Return [x, y] of the center of cell containing provided text 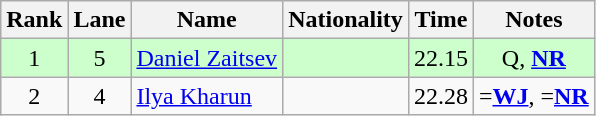
1 [34, 58]
22.15 [440, 58]
Q, NR [534, 58]
Daniel Zaitsev [207, 58]
Rank [34, 20]
4 [100, 96]
5 [100, 58]
Ilya Kharun [207, 96]
22.28 [440, 96]
Notes [534, 20]
Time [440, 20]
Nationality [346, 20]
Name [207, 20]
2 [34, 96]
Lane [100, 20]
=WJ, =NR [534, 96]
